Find where the given text appears and provide that cell's center as (X, Y) coordinate. 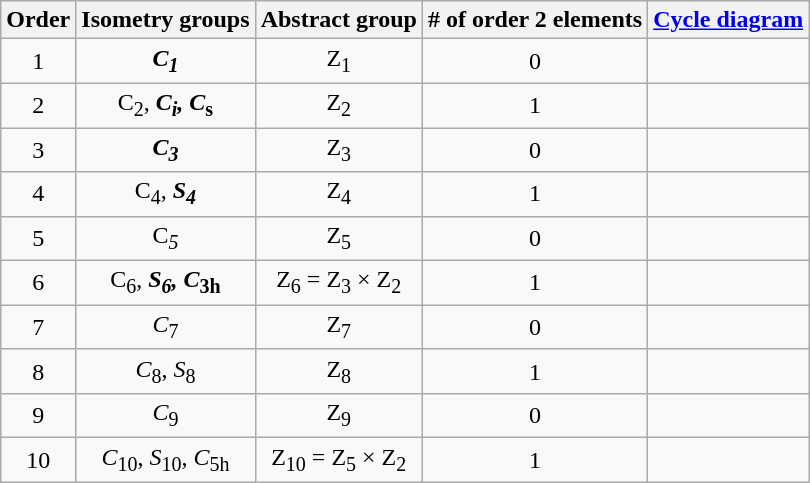
C2, Ci, Cs (166, 105)
Z10 = Z5 × Z2 (338, 460)
3 (38, 150)
Z3 (338, 150)
Z1 (338, 61)
6 (38, 283)
9 (38, 416)
C4, S4 (166, 194)
C8, S8 (166, 371)
7 (38, 327)
C1 (166, 61)
4 (38, 194)
C10, S10, C5h (166, 460)
Order (38, 20)
Z5 (338, 238)
C3 (166, 150)
2 (38, 105)
Abstract group (338, 20)
# of order 2 elements (534, 20)
C5 (166, 238)
10 (38, 460)
8 (38, 371)
Z9 (338, 416)
Z8 (338, 371)
Z6 = Z3 × Z2 (338, 283)
Isometry groups (166, 20)
Z7 (338, 327)
C6, S6, C3h (166, 283)
C9 (166, 416)
C7 (166, 327)
5 (38, 238)
Z2 (338, 105)
Z4 (338, 194)
Cycle diagram (728, 20)
